Locate the cell with the specified text and output its (X, Y) center coordinate. 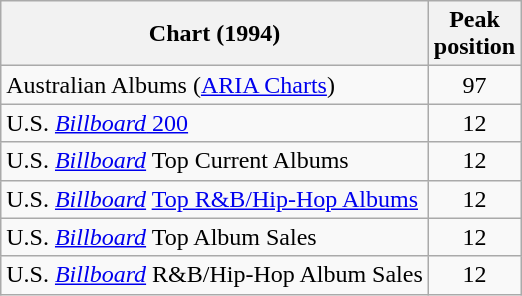
U.S. Billboard Top Current Albums (215, 161)
U.S. Billboard R&B/Hip-Hop Album Sales (215, 275)
U.S. Billboard Top Album Sales (215, 237)
Chart (1994) (215, 34)
U.S. Billboard 200 (215, 123)
Australian Albums (ARIA Charts) (215, 85)
97 (474, 85)
Peakposition (474, 34)
U.S. Billboard Top R&B/Hip-Hop Albums (215, 199)
